Identify which cell holds the provided text, then report its [X, Y] central coordinate. 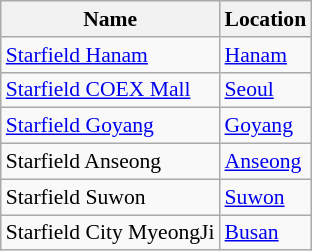
Goyang [266, 126]
Starfield City MyeongJi [110, 233]
Location [266, 19]
Name [110, 19]
Busan [266, 233]
Anseong [266, 162]
Starfield Anseong [110, 162]
Starfield COEX Mall [110, 90]
Hanam [266, 55]
Seoul [266, 90]
Starfield Hanam [110, 55]
Starfield Goyang [110, 126]
Suwon [266, 197]
Starfield Suwon [110, 197]
